Return [x, y] of the center of cell containing provided text 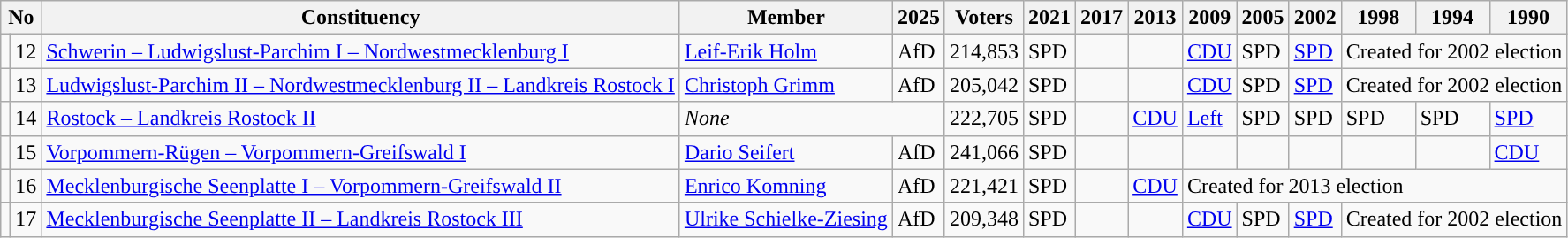
1994 [1452, 18]
Leif-Erik Holm [786, 51]
Left [1209, 119]
16 [27, 186]
2017 [1102, 18]
12 [27, 51]
Schwerin – Ludwigslust-Parchim I – Nordwestmecklenburg I [360, 51]
No [21, 18]
2025 [919, 18]
221,421 [984, 186]
209,348 [984, 219]
None [812, 119]
Constituency [360, 18]
2021 [1049, 18]
Dario Seifert [786, 152]
Enrico Komning [786, 186]
2005 [1263, 18]
Member [786, 18]
Mecklenburgische Seenplatte I – Vorpommern-Greifswald II [360, 186]
Ludwigslust-Parchim II – Nordwestmecklenburg II – Landkreis Rostock I [360, 85]
222,705 [984, 119]
Christoph Grimm [786, 85]
2013 [1155, 18]
17 [27, 219]
Vorpommern-Rügen – Vorpommern-Greifswald I [360, 152]
Created for 2013 election [1375, 186]
15 [27, 152]
Mecklenburgische Seenplatte II – Landkreis Rostock III [360, 219]
Voters [984, 18]
Rostock – Landkreis Rostock II [360, 119]
Ulrike Schielke-Ziesing [786, 219]
205,042 [984, 85]
2009 [1209, 18]
14 [27, 119]
1990 [1528, 18]
241,066 [984, 152]
1998 [1378, 18]
2002 [1314, 18]
214,853 [984, 51]
13 [27, 85]
